Return (X, Y) of the center of cell containing provided text 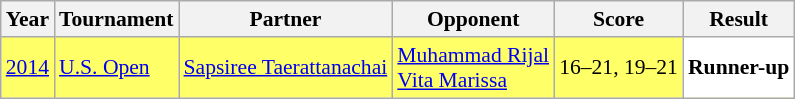
Opponent (473, 19)
Score (618, 19)
2014 (28, 68)
Runner-up (738, 68)
U.S. Open (116, 68)
16–21, 19–21 (618, 68)
Year (28, 19)
Sapsiree Taerattanachai (286, 68)
Partner (286, 19)
Muhammad Rijal Vita Marissa (473, 68)
Tournament (116, 19)
Result (738, 19)
